From the cell containing the given text, extract its center point as (X, Y) coordinate. 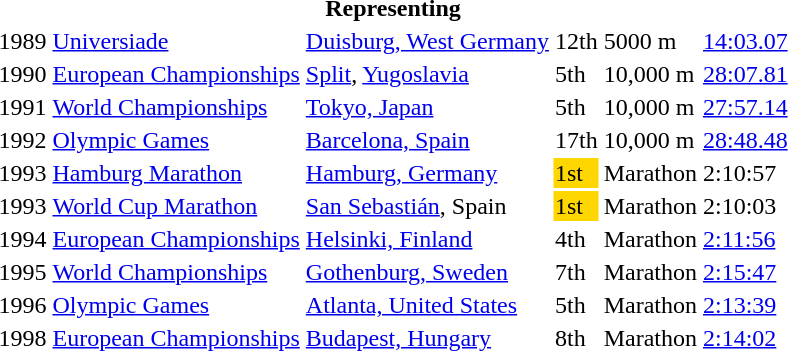
4th (576, 239)
Hamburg, Germany (427, 173)
San Sebastián, Spain (427, 206)
Duisburg, West Germany (427, 41)
Helsinki, Finland (427, 239)
7th (576, 272)
Universiade (176, 41)
Tokyo, Japan (427, 107)
Split, Yugoslavia (427, 74)
17th (576, 140)
Hamburg Marathon (176, 173)
12th (576, 41)
Barcelona, Spain (427, 140)
5000 m (650, 41)
Gothenburg, Sweden (427, 272)
World Cup Marathon (176, 206)
Atlanta, United States (427, 305)
